Scan for the cell matching the given text and deliver its (x, y) coordinate at center. 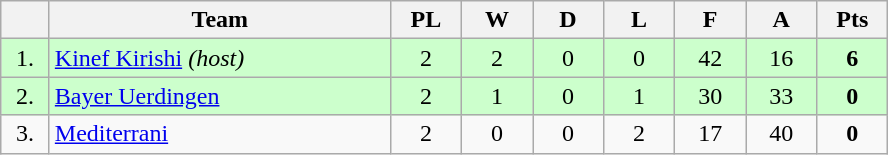
Pts (852, 20)
33 (782, 96)
Mediterrani (220, 134)
F (710, 20)
Bayer Uerdingen (220, 96)
1. (26, 58)
40 (782, 134)
PL (426, 20)
L (640, 20)
W (496, 20)
6 (852, 58)
42 (710, 58)
D (568, 20)
3. (26, 134)
2. (26, 96)
Team (220, 20)
A (782, 20)
Kinef Kirishi (host) (220, 58)
16 (782, 58)
17 (710, 134)
30 (710, 96)
